Pinpoint the cell where the given text exists, returning its [x, y] midpoint coordinate. 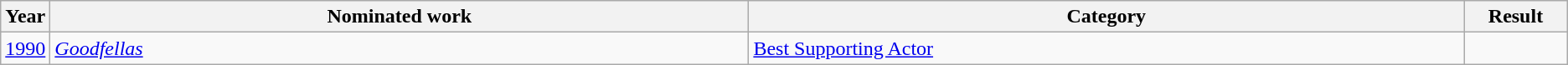
Category [1106, 17]
Goodfellas [400, 48]
1990 [25, 48]
Result [1516, 17]
Year [25, 17]
Nominated work [400, 17]
Best Supporting Actor [1106, 48]
